Output the (x, y) coordinate of the center of the cell containing the given text.  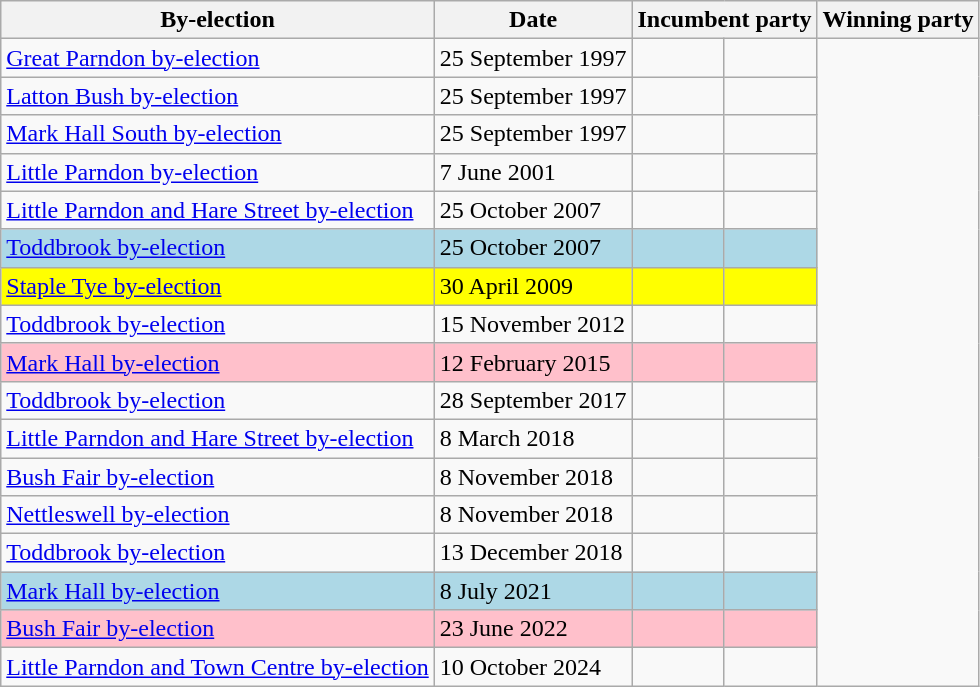
Great Parndon by-election (218, 58)
10 October 2024 (533, 667)
7 June 2001 (533, 172)
23 June 2022 (533, 629)
Mark Hall South by-election (218, 134)
Little Parndon and Town Centre by-election (218, 667)
Staple Tye by-election (218, 286)
Date (533, 20)
30 April 2009 (533, 286)
Incumbent party (724, 20)
Latton Bush by-election (218, 96)
Little Parndon by-election (218, 172)
12 February 2015 (533, 362)
13 December 2018 (533, 553)
8 July 2021 (533, 591)
Nettleswell by-election (218, 515)
8 March 2018 (533, 438)
By-election (218, 20)
28 September 2017 (533, 400)
15 November 2012 (533, 324)
Winning party (898, 20)
